Find where the given text appears and provide that cell's center as [X, Y] coordinate. 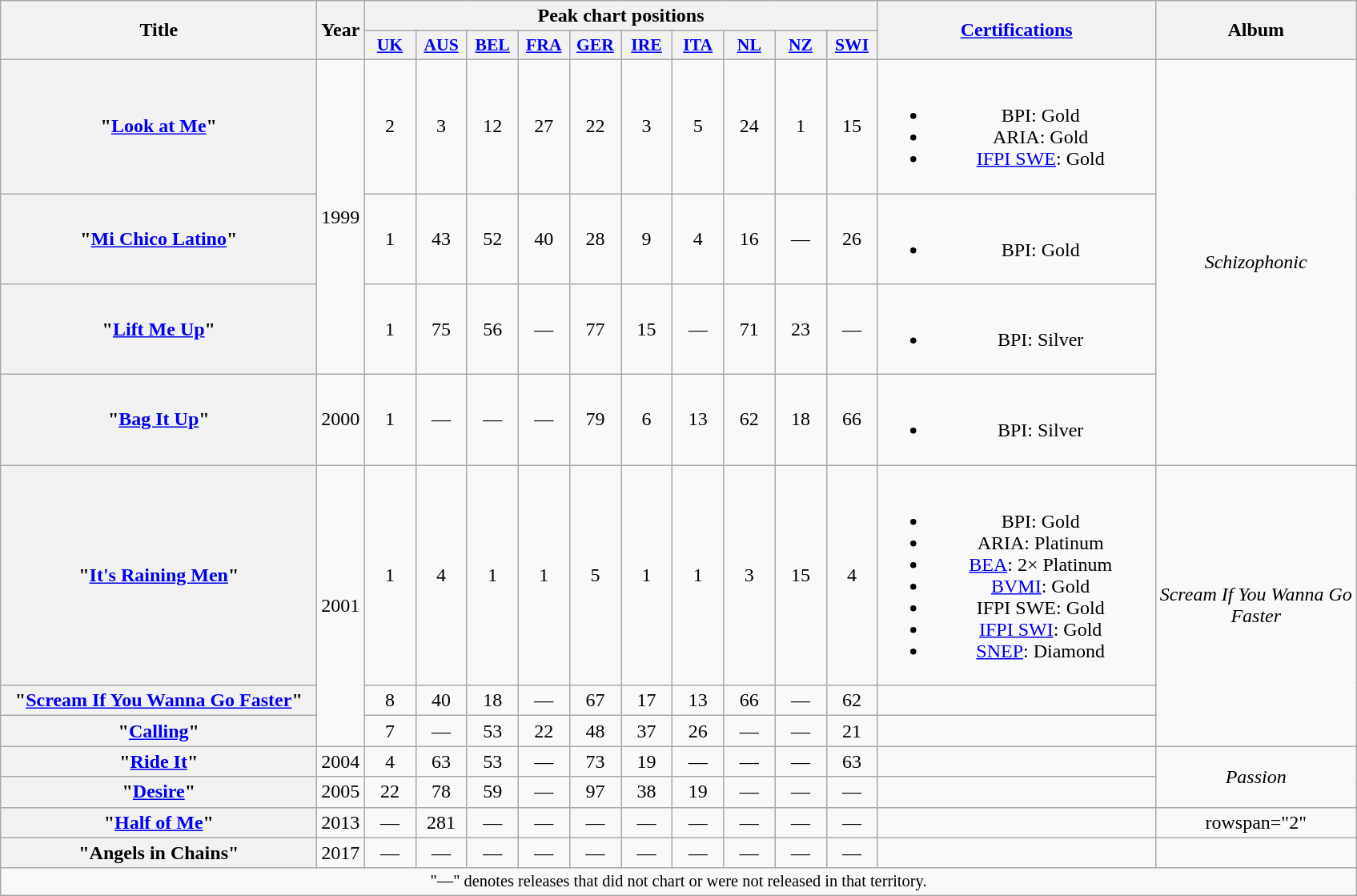
21 [852, 731]
"Desire" [159, 792]
Scream If You Wanna Go Faster [1255, 605]
FRA [544, 46]
59 [492, 792]
2001 [341, 605]
2000 [341, 420]
UK [390, 46]
52 [492, 239]
8 [390, 701]
37 [647, 731]
6 [647, 420]
BPI: GoldARIA: PlatinumBEA: 2× PlatinumBVMI: GoldIFPI SWE: GoldIFPI SWI: GoldSNEP: Diamond [1017, 575]
281 [441, 822]
2017 [341, 853]
1999 [341, 216]
9 [647, 239]
75 [441, 330]
"Bag It Up" [159, 420]
67 [595, 701]
NZ [801, 46]
SWI [852, 46]
NL [749, 46]
17 [647, 701]
2004 [341, 761]
48 [595, 731]
2005 [341, 792]
ITA [698, 46]
28 [595, 239]
Year [341, 30]
"Angels in Chains" [159, 853]
"Ride It" [159, 761]
71 [749, 330]
"Lift Me Up" [159, 330]
Album [1255, 30]
"—" denotes releases that did not chart or were not released in that territory. [679, 882]
7 [390, 731]
"Half of Me" [159, 822]
97 [595, 792]
23 [801, 330]
"Look at Me" [159, 127]
79 [595, 420]
12 [492, 127]
Schizophonic [1255, 262]
77 [595, 330]
"Calling" [159, 731]
78 [441, 792]
38 [647, 792]
"Mi Chico Latino" [159, 239]
2 [390, 127]
24 [749, 127]
AUS [441, 46]
27 [544, 127]
GER [595, 46]
Passion [1255, 777]
Title [159, 30]
73 [595, 761]
Peak chart positions [621, 16]
BPI: GoldARIA: GoldIFPI SWE: Gold [1017, 127]
rowspan="2" [1255, 822]
Certifications [1017, 30]
BPI: Gold [1017, 239]
56 [492, 330]
IRE [647, 46]
2013 [341, 822]
16 [749, 239]
"Scream If You Wanna Go Faster" [159, 701]
BEL [492, 46]
"It's Raining Men" [159, 575]
43 [441, 239]
